Locate the cell with the specified text and output its [x, y] center coordinate. 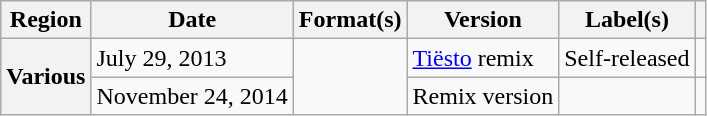
Various [46, 77]
Date [192, 20]
November 24, 2014 [192, 96]
Remix version [483, 96]
Format(s) [350, 20]
Self-released [627, 58]
Tiësto remix [483, 58]
July 29, 2013 [192, 58]
Region [46, 20]
Version [483, 20]
Label(s) [627, 20]
